Scan for the cell matching the given text and deliver its [X, Y] coordinate at center. 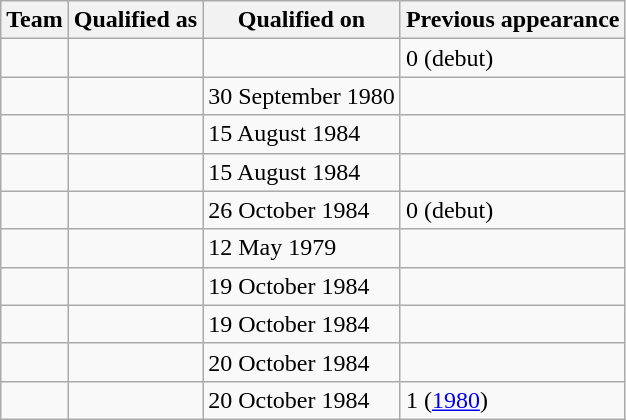
Previous appearance [512, 20]
12 May 1979 [302, 248]
30 September 1980 [302, 96]
1 (1980) [512, 400]
Qualified on [302, 20]
26 October 1984 [302, 210]
Qualified as [135, 20]
Team [35, 20]
